Locate the cell with the specified text and output its (X, Y) center coordinate. 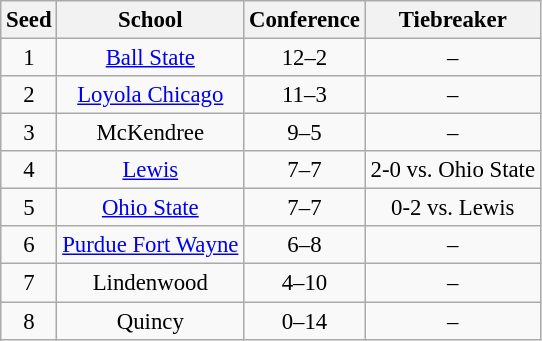
Quincy (150, 321)
Loyola Chicago (150, 95)
6–8 (305, 245)
4 (29, 170)
Ball State (150, 58)
Lindenwood (150, 283)
2-0 vs. Ohio State (452, 170)
Lewis (150, 170)
2 (29, 95)
McKendree (150, 133)
3 (29, 133)
Ohio State (150, 208)
9–5 (305, 133)
Seed (29, 20)
0-2 vs. Lewis (452, 208)
0–14 (305, 321)
5 (29, 208)
6 (29, 245)
Tiebreaker (452, 20)
11–3 (305, 95)
8 (29, 321)
7 (29, 283)
12–2 (305, 58)
Purdue Fort Wayne (150, 245)
School (150, 20)
Conference (305, 20)
4–10 (305, 283)
1 (29, 58)
